Find where the given text appears and provide that cell's center as [X, Y] coordinate. 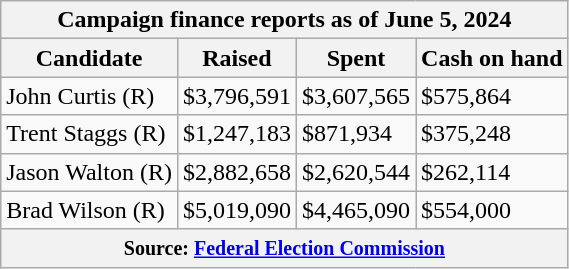
$2,620,544 [356, 172]
$3,607,565 [356, 96]
Raised [236, 58]
Trent Staggs (R) [90, 134]
Jason Walton (R) [90, 172]
John Curtis (R) [90, 96]
$4,465,090 [356, 210]
$262,114 [492, 172]
$1,247,183 [236, 134]
$3,796,591 [236, 96]
$2,882,658 [236, 172]
$871,934 [356, 134]
Source: Federal Election Commission [284, 248]
Candidate [90, 58]
Spent [356, 58]
Campaign finance reports as of June 5, 2024 [284, 20]
Cash on hand [492, 58]
Brad Wilson (R) [90, 210]
$375,248 [492, 134]
$554,000 [492, 210]
$575,864 [492, 96]
$5,019,090 [236, 210]
